Identify which cell holds the provided text, then report its [x, y] central coordinate. 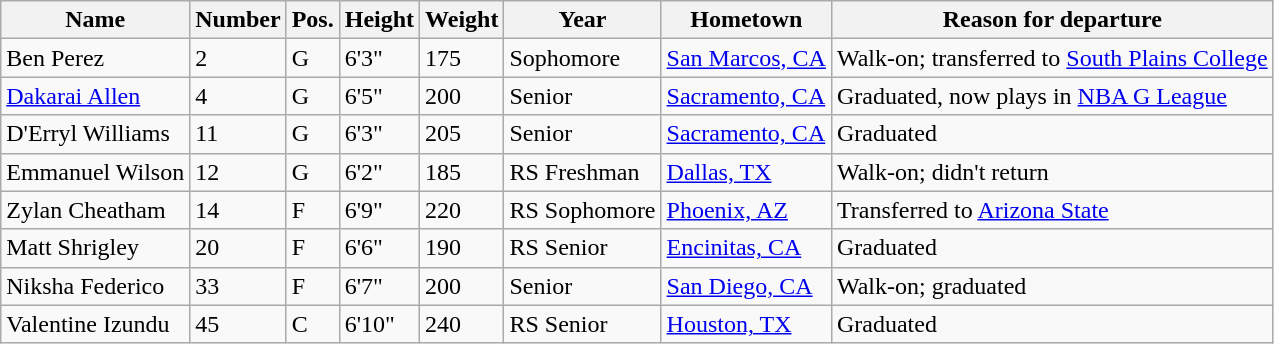
45 [238, 324]
190 [462, 248]
Niksha Federico [96, 286]
San Diego, CA [746, 286]
Valentine Izundu [96, 324]
Houston, TX [746, 324]
Number [238, 20]
Emmanuel Wilson [96, 172]
Walk-on; graduated [1052, 286]
Hometown [746, 20]
RS Freshman [582, 172]
Pos. [312, 20]
Reason for departure [1052, 20]
Graduated, now plays in NBA G League [1052, 96]
Zylan Cheatham [96, 210]
Year [582, 20]
Ben Perez [96, 58]
240 [462, 324]
C [312, 324]
Name [96, 20]
6'5" [379, 96]
6'10" [379, 324]
185 [462, 172]
Dakarai Allen [96, 96]
Walk-on; didn't return [1052, 172]
12 [238, 172]
Dallas, TX [746, 172]
Matt Shrigley [96, 248]
San Marcos, CA [746, 58]
6'6" [379, 248]
D'Erryl Williams [96, 134]
175 [462, 58]
11 [238, 134]
Encinitas, CA [746, 248]
Height [379, 20]
14 [238, 210]
6'9" [379, 210]
Phoenix, AZ [746, 210]
33 [238, 286]
Transferred to Arizona State [1052, 210]
Weight [462, 20]
220 [462, 210]
6'7" [379, 286]
4 [238, 96]
Walk-on; transferred to South Plains College [1052, 58]
205 [462, 134]
RS Sophomore [582, 210]
Sophomore [582, 58]
6'2" [379, 172]
2 [238, 58]
20 [238, 248]
